Output the [X, Y] coordinate of the center of the cell containing the given text.  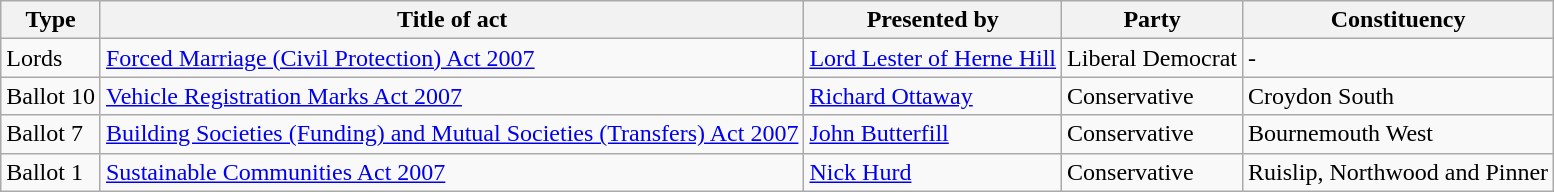
Ballot 1 [51, 172]
Ruislip, Northwood and Pinner [1398, 172]
Croydon South [1398, 96]
Party [1152, 20]
Lord Lester of Herne Hill [933, 58]
John Butterfill [933, 134]
Title of act [452, 20]
Lords [51, 58]
Forced Marriage (Civil Protection) Act 2007 [452, 58]
Presented by [933, 20]
Vehicle Registration Marks Act 2007 [452, 96]
Ballot 7 [51, 134]
Liberal Democrat [1152, 58]
Bournemouth West [1398, 134]
Richard Ottaway [933, 96]
Type [51, 20]
Building Societies (Funding) and Mutual Societies (Transfers) Act 2007 [452, 134]
Constituency [1398, 20]
- [1398, 58]
Ballot 10 [51, 96]
Nick Hurd [933, 172]
Sustainable Communities Act 2007 [452, 172]
